From the cell containing the given text, extract its center point as [x, y] coordinate. 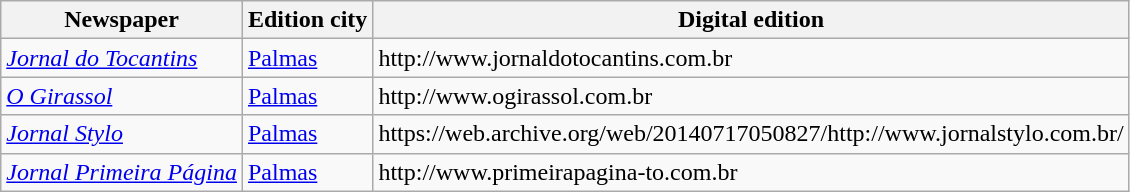
Jornal Stylo [122, 134]
Jornal do Tocantins [122, 58]
http://www.ogirassol.com.br [751, 96]
http://www.primeirapagina-to.com.br [751, 172]
https://web.archive.org/web/20140717050827/http://www.jornalstylo.com.br/ [751, 134]
Edition city [307, 20]
Jornal Primeira Página [122, 172]
Digital edition [751, 20]
http://www.jornaldotocantins.com.br [751, 58]
Newspaper [122, 20]
O Girassol [122, 96]
